From the cell containing the given text, extract its center point as [X, Y] coordinate. 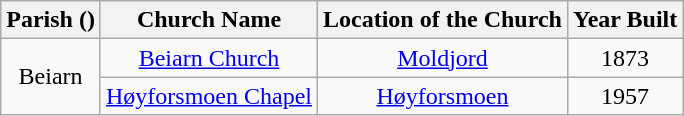
Moldjord [443, 58]
Church Name [208, 20]
Location of the Church [443, 20]
Year Built [624, 20]
Beiarn Church [208, 58]
1957 [624, 96]
Høyforsmoen Chapel [208, 96]
1873 [624, 58]
Beiarn [51, 77]
Høyforsmoen [443, 96]
Parish () [51, 20]
